Pinpoint the cell where the given text exists, returning its [x, y] midpoint coordinate. 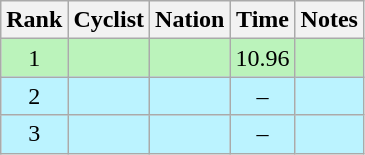
Time [262, 20]
1 [34, 58]
3 [34, 134]
Cyclist [109, 20]
2 [34, 96]
10.96 [262, 58]
Nation [190, 20]
Rank [34, 20]
Notes [329, 20]
